Detect which cell encompasses the target text, then output its [X, Y] center coordinate. 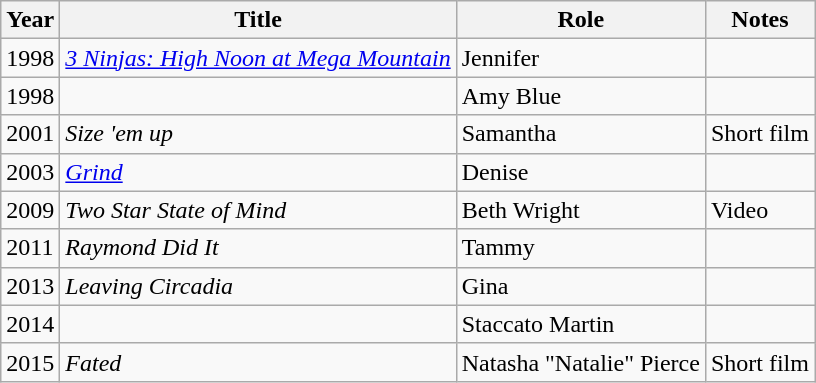
Two Star State of Mind [258, 210]
Video [760, 210]
Grind [258, 172]
Raymond Did It [258, 248]
Notes [760, 20]
2015 [30, 362]
Size 'em up [258, 134]
2011 [30, 248]
2013 [30, 286]
2001 [30, 134]
Samantha [580, 134]
Beth Wright [580, 210]
Denise [580, 172]
Staccato Martin [580, 324]
Natasha "Natalie" Pierce [580, 362]
Leaving Circadia [258, 286]
2014 [30, 324]
2003 [30, 172]
3 Ninjas: High Noon at Mega Mountain [258, 58]
Gina [580, 286]
Jennifer [580, 58]
Year [30, 20]
2009 [30, 210]
Title [258, 20]
Amy Blue [580, 96]
Tammy [580, 248]
Role [580, 20]
Fated [258, 362]
